Search for the cell housing the specified text and yield its (X, Y) center coordinate. 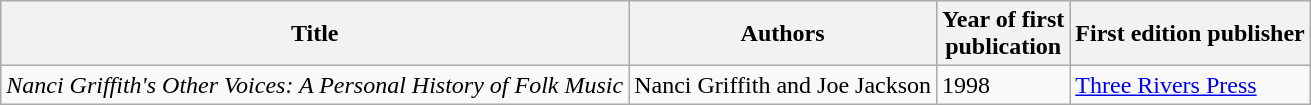
Three Rivers Press (1190, 85)
Nanci Griffith's Other Voices: A Personal History of Folk Music (315, 85)
Authors (783, 34)
1998 (1004, 85)
Title (315, 34)
Nanci Griffith and Joe Jackson (783, 85)
First edition publisher (1190, 34)
Year of firstpublication (1004, 34)
